Extract the [X, Y] coordinate from the center of the cell holding the provided text.  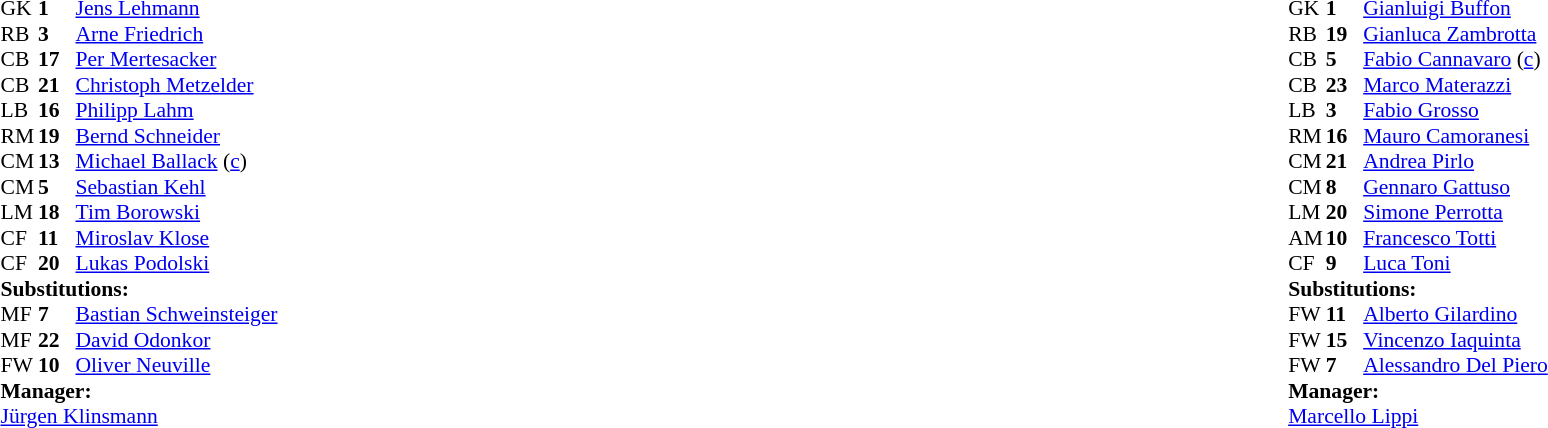
Andrea Pirlo [1456, 161]
Sebastian Kehl [177, 187]
13 [57, 161]
AM [1307, 238]
Bernd Schneider [177, 136]
Gennaro Gattuso [1456, 187]
Tim Borowski [177, 213]
Per Mertesacker [177, 59]
Oliver Neuville [177, 365]
Bastian Schweinsteiger [177, 315]
Simone Perrotta [1456, 213]
Alberto Gilardino [1456, 315]
David Odonkor [177, 340]
Michael Ballack (c) [177, 161]
22 [57, 340]
18 [57, 213]
9 [1345, 263]
Francesco Totti [1456, 238]
Vincenzo Iaquinta [1456, 340]
Fabio Grosso [1456, 111]
23 [1345, 85]
Gianluca Zambrotta [1456, 34]
Luca Toni [1456, 263]
Arne Friedrich [177, 34]
Alessandro Del Piero [1456, 365]
Miroslav Klose [177, 238]
8 [1345, 187]
Philipp Lahm [177, 111]
17 [57, 59]
Fabio Cannavaro (c) [1456, 59]
Marco Materazzi [1456, 85]
Lukas Podolski [177, 263]
Mauro Camoranesi [1456, 136]
15 [1345, 340]
Christoph Metzelder [177, 85]
